Find where the given text appears and provide that cell's center as (X, Y) coordinate. 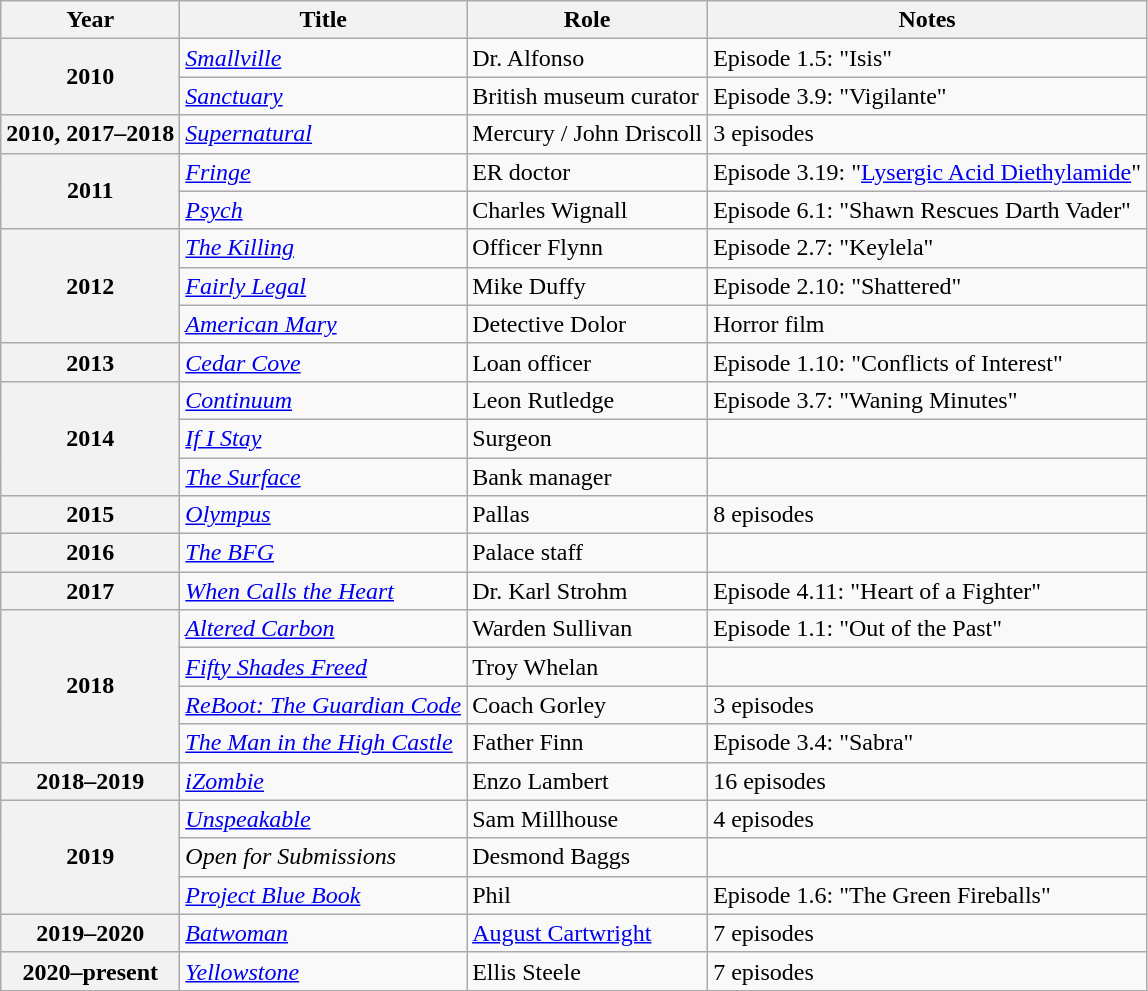
2016 (90, 553)
The Surface (324, 477)
Sanctuary (324, 96)
Episode 3.9: "Vigilante" (928, 96)
2020–present (90, 971)
Coach Gorley (588, 705)
2019 (90, 857)
Fifty Shades Freed (324, 667)
Leon Rutledge (588, 400)
Pallas (588, 515)
Smallville (324, 58)
Episode 3.4: "Sabra" (928, 743)
The Killing (324, 248)
Charles Wignall (588, 210)
2018 (90, 686)
Palace staff (588, 553)
Bank manager (588, 477)
American Mary (324, 324)
If I Stay (324, 438)
Dr. Karl Strohm (588, 591)
4 episodes (928, 819)
Episode 1.6: "The Green Fireballs" (928, 895)
Mercury / John Driscoll (588, 134)
When Calls the Heart (324, 591)
2017 (90, 591)
Desmond Baggs (588, 857)
ER doctor (588, 172)
August Cartwright (588, 933)
Officer Flynn (588, 248)
Open for Submissions (324, 857)
Enzo Lambert (588, 781)
2013 (90, 362)
iZombie (324, 781)
The BFG (324, 553)
2014 (90, 438)
Supernatural (324, 134)
2010, 2017–2018 (90, 134)
Episode 3.19: "Lysergic Acid Diethylamide" (928, 172)
2019–2020 (90, 933)
Ellis Steele (588, 971)
The Man in the High Castle (324, 743)
Role (588, 20)
Episode 6.1: "Shawn Rescues Darth Vader" (928, 210)
Altered Carbon (324, 629)
Year (90, 20)
Episode 2.7: "Keylela" (928, 248)
Episode 2.10: "Shattered" (928, 286)
Surgeon (588, 438)
2010 (90, 77)
Batwoman (324, 933)
Unspeakable (324, 819)
Cedar Cove (324, 362)
8 episodes (928, 515)
Notes (928, 20)
2012 (90, 286)
Olympus (324, 515)
Troy Whelan (588, 667)
Detective Dolor (588, 324)
Mike Duffy (588, 286)
Episode 1.1: "Out of the Past" (928, 629)
Episode 4.11: "Heart of a Fighter" (928, 591)
Fairly Legal (324, 286)
Episode 1.5: "Isis" (928, 58)
2018–2019 (90, 781)
2011 (90, 191)
ReBoot: The Guardian Code (324, 705)
Phil (588, 895)
Psych (324, 210)
British museum curator (588, 96)
16 episodes (928, 781)
Episode 1.10: "Conflicts of Interest" (928, 362)
Warden Sullivan (588, 629)
Episode 3.7: "Waning Minutes" (928, 400)
Continuum (324, 400)
Sam Millhouse (588, 819)
Title (324, 20)
Fringe (324, 172)
Yellowstone (324, 971)
Horror film (928, 324)
Father Finn (588, 743)
Project Blue Book (324, 895)
Dr. Alfonso (588, 58)
Loan officer (588, 362)
2015 (90, 515)
